Scan for the cell matching the given text and deliver its (x, y) coordinate at center. 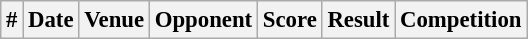
Result (358, 20)
Competition (461, 20)
Opponent (203, 20)
# (12, 20)
Date (51, 20)
Score (290, 20)
Venue (114, 20)
